Return the (x, y) coordinate for the center point of the cell that contains the specified text.  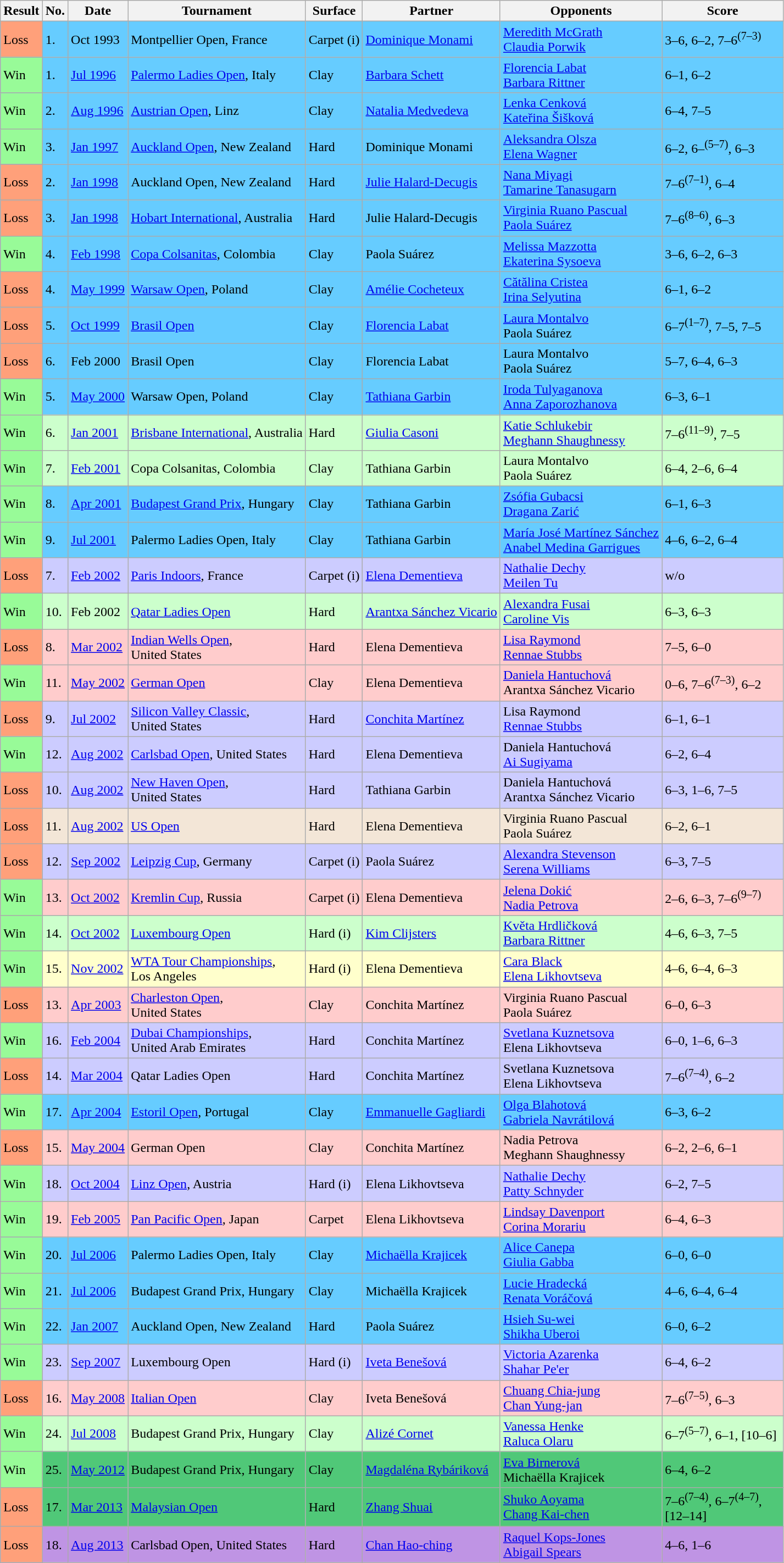
7–6(7–4), 6–7(4–7), [12–14] (723, 1507)
0–6, 7–6(7–3), 6–2 (723, 683)
Lindsay Davenport Corina Morariu (581, 1219)
Oct 1999 (98, 325)
Cătălina Cristea Irina Selyutina (581, 289)
4–6, 6–2, 6–4 (723, 540)
Result (21, 11)
May 2002 (98, 683)
2–6, 6–3, 7–6(9–7) (723, 897)
Eva Birnerová Michaëlla Krajicek (581, 1470)
Victoria Azarenka Shahar Pe'er (581, 1362)
Italian Open (217, 1398)
7–6(8–6), 6–3 (723, 218)
Olga Blahotová Gabriela Navrátilová (581, 1112)
6–0, 6–0 (723, 1255)
7–6(7–5), 6–3 (723, 1398)
7–6(7–1), 6–4 (723, 182)
Amélie Cocheteux (431, 289)
Oct 2004 (98, 1184)
6–3, 6–2 (723, 1112)
23. (55, 1362)
Tournament (217, 11)
Nadia Petrova Meghann Shaughnessy (581, 1148)
Brisbane International, Australia (217, 432)
Date (98, 11)
Alice Canepa Giulia Gabba (581, 1255)
Iroda Tulyaganova Anna Zaporozhanova (581, 397)
Mar 2002 (98, 647)
6–3, 6–1 (723, 397)
Charleston Open, United States (217, 1005)
Kim Clijsters (431, 933)
6–4, 7–5 (723, 111)
6–1, 6–3 (723, 505)
7–6(7–4), 6–2 (723, 1076)
Apr 2001 (98, 505)
Jelena Dokić Nadia Petrova (581, 897)
Magdaléna Rybáriková (431, 1470)
Montpellier Open, France (217, 40)
Emmanuelle Gagliardi (431, 1112)
May 2000 (98, 397)
Linz Open, Austria (217, 1184)
Jul 2008 (98, 1433)
Raquel Kops-Jones Abigail Spears (581, 1544)
Leipzig Cup, Germany (217, 862)
Dubai Championships, United Arab Emirates (217, 1041)
Florencia Labat Barbara Rittner (581, 75)
6–2, 6–(5–7), 6–3 (723, 146)
Zhang Shuai (431, 1507)
Oct 1993 (98, 40)
Aug 2013 (98, 1544)
Katie Schlukebir Meghann Shaughnessy (581, 432)
Melissa Mazzotta Ekaterina Sysoeva (581, 254)
WTA Tour Championships, Los Angeles (217, 968)
Giulia Casoni (431, 432)
Natalia Medvedeva (431, 111)
Cara Black Elena Likhovtseva (581, 968)
Jan 2001 (98, 432)
Daniela Hantuchová Ai Sugiyama (581, 754)
19. (55, 1219)
Partner (431, 11)
20. (55, 1255)
6–2, 6–4 (723, 754)
6–0, 1–6, 6–3 (723, 1041)
6–0, 6–3 (723, 1005)
Meredith McGrath Claudia Porwik (581, 40)
w/o (723, 576)
Jul 1996 (98, 75)
Apr 2003 (98, 1005)
Estoril Open, Portugal (217, 1112)
Sep 2002 (98, 862)
4–6, 6–4, 6–4 (723, 1290)
Feb 1998 (98, 254)
Jan 2007 (98, 1327)
Zsófia Gubacsi Dragana Zarić (581, 505)
6–4, 2–6, 6–4 (723, 468)
6–0, 6–2 (723, 1327)
25. (55, 1470)
Apr 2004 (98, 1112)
Nathalie Dechy Meilen Tu (581, 576)
Chan Hao-ching (431, 1544)
7–6(11–9), 7–5 (723, 432)
6–3, 1–6, 7–5 (723, 790)
4–6, 6–3, 7–5 (723, 933)
4–6, 6–4, 6–3 (723, 968)
Carpet (334, 1219)
24. (55, 1433)
May 1999 (98, 289)
Lucie Hradecká Renata Voráčová (581, 1290)
6–3, 7–5 (723, 862)
Nathalie Dechy Patty Schnyder (581, 1184)
Aug 1996 (98, 111)
7–5, 6–0 (723, 647)
6–2, 7–5 (723, 1184)
Mar 2013 (98, 1507)
New Haven Open, United States (217, 790)
Score (723, 11)
Vanessa Henke Raluca Olaru (581, 1433)
Chuang Chia-jung Chan Yung-jan (581, 1398)
6–3, 6–3 (723, 611)
Nana Miyagi Tamarine Tanasugarn (581, 182)
May 2004 (98, 1148)
Arantxa Sánchez Vicario (431, 611)
Alexandra Fusai Caroline Vis (581, 611)
May 2008 (98, 1398)
4–6, 1–6 (723, 1544)
Sep 2007 (98, 1362)
Aleksandra Olsza Elena Wagner (581, 146)
Feb 2004 (98, 1041)
Malaysian Open (217, 1507)
3–6, 6–2, 6–3 (723, 254)
Nov 2002 (98, 968)
Mar 2004 (98, 1076)
Pan Pacific Open, Japan (217, 1219)
Alexandra Stevenson Serena Williams (581, 862)
6–1, 6–1 (723, 719)
Feb 2000 (98, 361)
Hobart International, Australia (217, 218)
6–4, 6–3 (723, 1219)
Jul 2002 (98, 719)
Hsieh Su-wei Shikha Uberoi (581, 1327)
Feb 2005 (98, 1219)
Indian Wells Open, United States (217, 647)
6–2, 2–6, 6–1 (723, 1148)
5–7, 6–4, 6–3 (723, 361)
Shuko Aoyama Chang Kai-chen (581, 1507)
Jan 1997 (98, 146)
Surface (334, 11)
Barbara Schett (431, 75)
6–2, 6–1 (723, 825)
Jul 2001 (98, 540)
US Open (217, 825)
21. (55, 1290)
3–6, 6–2, 7–6(7–3) (723, 40)
María José Martínez Sánchez Anabel Medina Garrigues (581, 540)
Lenka Cenková Kateřina Šišková (581, 111)
May 2012 (98, 1470)
Austrian Open, Linz (217, 111)
Opponents (581, 11)
22. (55, 1327)
Paris Indoors, France (217, 576)
Květa Hrdličková Barbara Rittner (581, 933)
No. (55, 11)
Alizé Cornet (431, 1433)
6–7(5–7), 6–1, [10–6] (723, 1433)
6–7(1–7), 7–5, 7–5 (723, 325)
Kremlin Cup, Russia (217, 897)
Feb 2001 (98, 468)
Silicon Valley Classic, United States (217, 719)
